Provide the (x, y) coordinate of the cell's center where the given text is located.  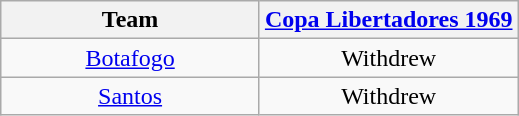
Copa Libertadores 1969 (388, 20)
Santos (130, 96)
Botafogo (130, 58)
Team (130, 20)
